Scan for the cell matching the given text and deliver its [x, y] coordinate at center. 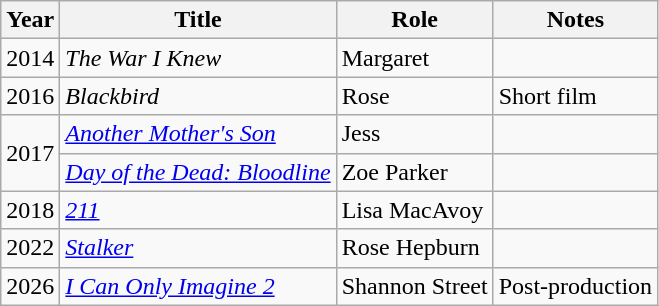
Title [198, 20]
Zoe Parker [414, 172]
Stalker [198, 248]
The War I Knew [198, 58]
Rose [414, 96]
Rose Hepburn [414, 248]
Lisa MacAvoy [414, 210]
2016 [30, 96]
Another Mother's Son [198, 134]
2018 [30, 210]
I Can Only Imagine 2 [198, 286]
2026 [30, 286]
Role [414, 20]
Margaret [414, 58]
Year [30, 20]
Shannon Street [414, 286]
Post-production [575, 286]
2014 [30, 58]
Notes [575, 20]
Jess [414, 134]
Short film [575, 96]
2017 [30, 153]
Blackbird [198, 96]
Day of the Dead: Bloodline [198, 172]
2022 [30, 248]
211 [198, 210]
